Capture the cell that displays the provided text and extract its [x, y] central coordinate. 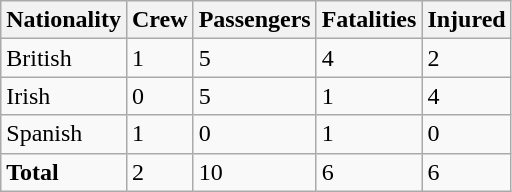
Crew [160, 20]
Nationality [64, 20]
10 [254, 172]
Passengers [254, 20]
Irish [64, 96]
Injured [466, 20]
British [64, 58]
Fatalities [369, 20]
Spanish [64, 134]
Total [64, 172]
